For the text-containing cell, return its midpoint in (X, Y) coordinate format. 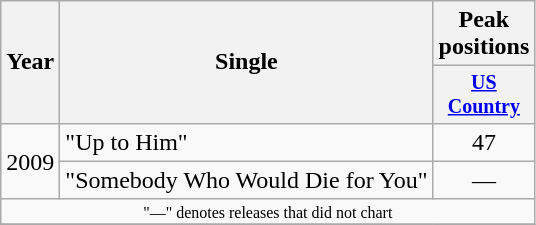
"—" denotes releases that did not chart (268, 211)
"Up to Him" (246, 142)
47 (484, 142)
Peak positions (484, 34)
2009 (30, 161)
"Somebody Who Would Die for You" (246, 180)
US Country (484, 94)
Year (30, 62)
Single (246, 62)
— (484, 180)
